Detect which cell encompasses the target text, then output its [x, y] center coordinate. 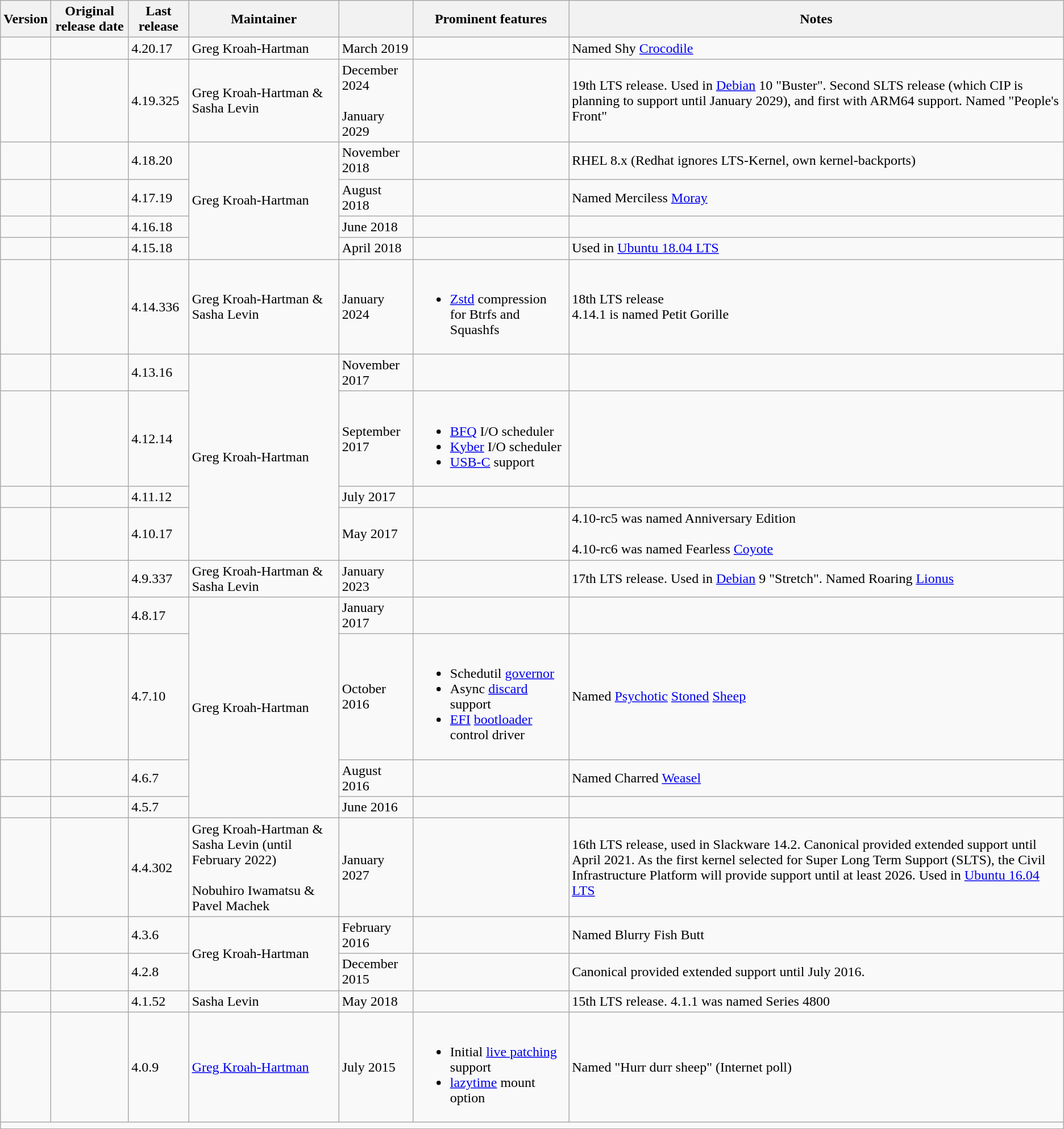
Sasha Levin [264, 1001]
Canonical provided extended support until July 2016. [816, 972]
April 2018 [376, 248]
17th LTS release. Used in Debian 9 "Stretch". Named Roaring Lionus [816, 578]
4.4.302 [159, 867]
4.11.12 [159, 497]
September 2017 [376, 439]
Zstd compression for Btrfs and Squashfs [491, 307]
Schedutil governorAsync discard supportEFI bootloader control driver [491, 697]
Version [26, 19]
December 2015 [376, 972]
Named Charred Weasel [816, 778]
4.19.325 [159, 101]
4.5.7 [159, 807]
4.3.6 [159, 935]
18th LTS release4.14.1 is named Petit Gorille [816, 307]
4.13.16 [159, 373]
Notes [816, 19]
BFQ I/O schedulerKyber I/O schedulerUSB-C support [491, 439]
RHEL 8.x (Redhat ignores LTS-Kernel, own kernel-backports) [816, 160]
Used in Ubuntu 18.04 LTS [816, 248]
4.12.14 [159, 439]
Named Merciless Moray [816, 198]
Named Shy Crocodile [816, 48]
January 2027 [376, 867]
4.15.18 [159, 248]
4.8.17 [159, 616]
October 2016 [376, 697]
November 2018 [376, 160]
June 2016 [376, 807]
January 2023 [376, 578]
May 2018 [376, 1001]
4.16.18 [159, 227]
Maintainer [264, 19]
4.14.336 [159, 307]
Last release [159, 19]
Named Blurry Fish Butt [816, 935]
4.7.10 [159, 697]
4.1.52 [159, 1001]
July 2015 [376, 1067]
Prominent features [491, 19]
4.0.9 [159, 1067]
Named "Hurr durr sheep" (Internet poll) [816, 1067]
4.20.17 [159, 48]
May 2017 [376, 534]
Initial live patching supportlazytime mount option [491, 1067]
June 2018 [376, 227]
4.9.337 [159, 578]
4.6.7 [159, 778]
Original release date [90, 19]
January 2017 [376, 616]
Named Psychotic Stoned Sheep [816, 697]
December 2024January 2029 [376, 101]
4.18.20 [159, 160]
4.2.8 [159, 972]
November 2017 [376, 373]
February 2016 [376, 935]
July 2017 [376, 497]
15th LTS release. 4.1.1 was named Series 4800 [816, 1001]
August 2016 [376, 778]
Greg Kroah-Hartman & Sasha Levin (until February 2022)Nobuhiro Iwamatsu & Pavel Machek [264, 867]
4.10.17 [159, 534]
January 2024 [376, 307]
4.10-rc5 was named Anniversary Edition4.10-rc6 was named Fearless Coyote [816, 534]
4.17.19 [159, 198]
March 2019 [376, 48]
August 2018 [376, 198]
